Detect which cell encompasses the target text, then output its [X, Y] center coordinate. 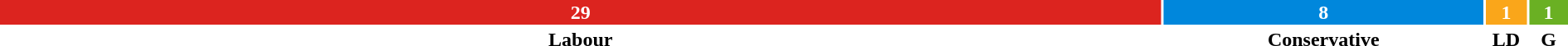
29 [581, 12]
8 [1323, 12]
